Scan for the cell matching the given text and deliver its [x, y] coordinate at center. 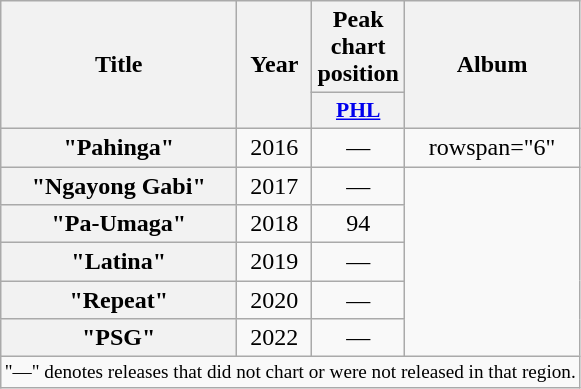
"PSG" [119, 338]
2022 [274, 338]
Year [274, 65]
2019 [274, 262]
Album [492, 65]
"Pa-Umaga" [119, 224]
"—" denotes releases that did not chart or were not released in that region. [290, 372]
2020 [274, 300]
Title [119, 65]
"Latina" [119, 262]
"Pahinga" [119, 147]
2018 [274, 224]
2016 [274, 147]
PHL [358, 111]
94 [358, 224]
2017 [274, 185]
Peak chart position [358, 47]
"Repeat" [119, 300]
rowspan="6" [492, 147]
"Ngayong Gabi" [119, 185]
